Extract the [x, y] coordinate from the center of the cell holding the provided text.  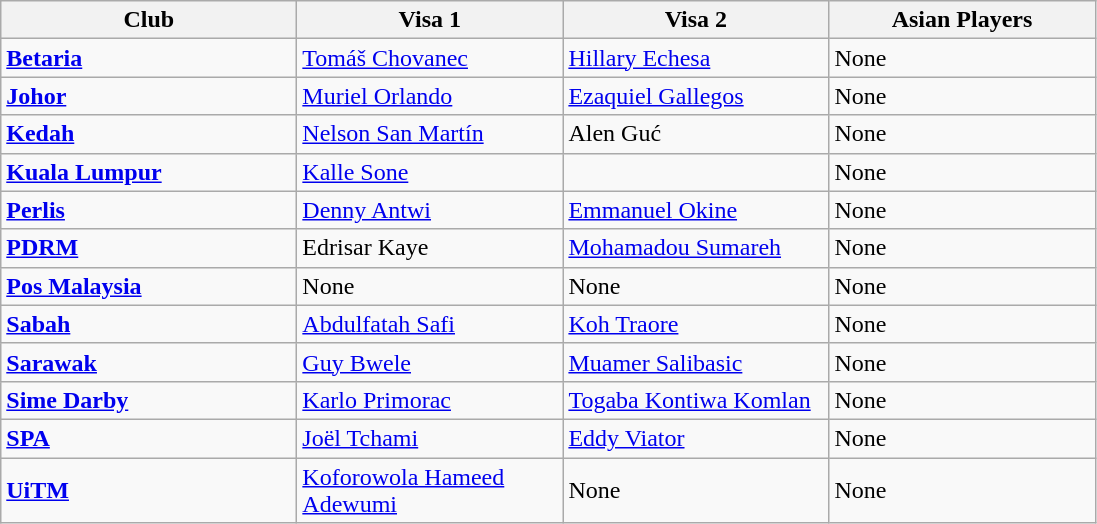
Asian Players [962, 20]
Visa 1 [430, 20]
Sabah [149, 324]
Kalle Sone [430, 172]
Kedah [149, 134]
Koh Traore [696, 324]
UiTM [149, 490]
Visa 2 [696, 20]
Muamer Salibasic [696, 362]
Betaria [149, 58]
Alen Guć [696, 134]
Kuala Lumpur [149, 172]
Emmanuel Okine [696, 210]
Pos Malaysia [149, 286]
Joël Tchami [430, 438]
Club [149, 20]
Mohamadou Sumareh [696, 248]
PDRM [149, 248]
Tomáš Chovanec [430, 58]
Sarawak [149, 362]
Denny Antwi [430, 210]
Nelson San Martín [430, 134]
Togaba Kontiwa Komlan [696, 400]
Johor [149, 96]
Eddy Viator [696, 438]
Muriel Orlando [430, 96]
Perlis [149, 210]
Abdulfatah Safi [430, 324]
Sime Darby [149, 400]
Ezaquiel Gallegos [696, 96]
Edrisar Kaye [430, 248]
Karlo Primorac [430, 400]
Hillary Echesa [696, 58]
Guy Bwele [430, 362]
Koforowola Hameed Adewumi [430, 490]
SPA [149, 438]
